Return the (X, Y) coordinate for the center point of the cell that contains the specified text.  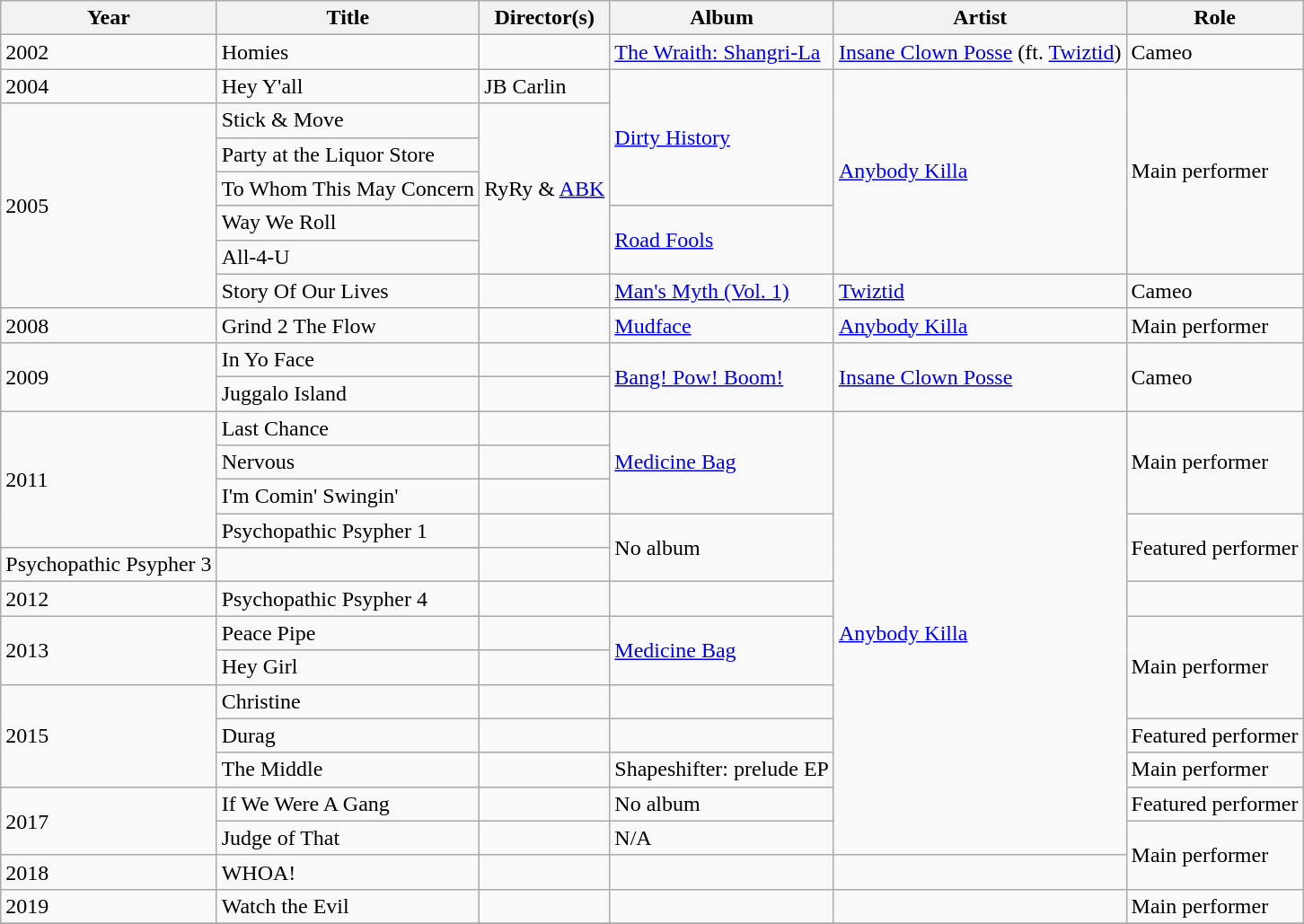
If We Were A Gang (348, 804)
Dirty History (722, 137)
The Middle (348, 770)
2008 (109, 325)
Man's Myth (Vol. 1) (722, 291)
Album (722, 18)
I'm Comin' Swingin' (348, 497)
2004 (109, 86)
RyRy & ABK (544, 189)
Insane Clown Posse (980, 376)
2017 (109, 821)
Durag (348, 735)
Insane Clown Posse (ft. Twiztid) (980, 52)
2011 (109, 480)
Last Chance (348, 428)
2018 (109, 872)
All-4-U (348, 257)
Story Of Our Lives (348, 291)
In Yo Face (348, 359)
Director(s) (544, 18)
Peace Pipe (348, 633)
2005 (109, 206)
Year (109, 18)
N/A (722, 838)
JB Carlin (544, 86)
Judge of That (348, 838)
2015 (109, 735)
2002 (109, 52)
Hey Girl (348, 667)
Juggalo Island (348, 393)
Title (348, 18)
Stick & Move (348, 120)
The Wraith: Shangri-La (722, 52)
Twiztid (980, 291)
2019 (109, 906)
2009 (109, 376)
Homies (348, 52)
Mudface (722, 325)
Hey Y'all (348, 86)
Grind 2 The Flow (348, 325)
Role (1214, 18)
To Whom This May Concern (348, 189)
Way We Roll (348, 223)
Road Fools (722, 240)
2013 (109, 650)
Christine (348, 701)
2012 (109, 599)
Party at the Liquor Store (348, 154)
Nervous (348, 462)
Shapeshifter: prelude EP (722, 770)
Psychopathic Psypher 4 (348, 599)
WHOA! (348, 872)
Artist (980, 18)
Psychopathic Psypher 3 (109, 565)
Psychopathic Psypher 1 (348, 531)
Watch the Evil (348, 906)
Bang! Pow! Boom! (722, 376)
